Identify which cell holds the provided text, then report its [x, y] central coordinate. 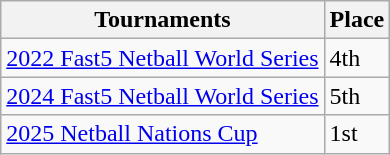
Tournaments [162, 20]
1st [357, 134]
5th [357, 96]
2024 Fast5 Netball World Series [162, 96]
2025 Netball Nations Cup [162, 134]
4th [357, 58]
2022 Fast5 Netball World Series [162, 58]
Place [357, 20]
